Identify which cell holds the provided text, then report its [X, Y] central coordinate. 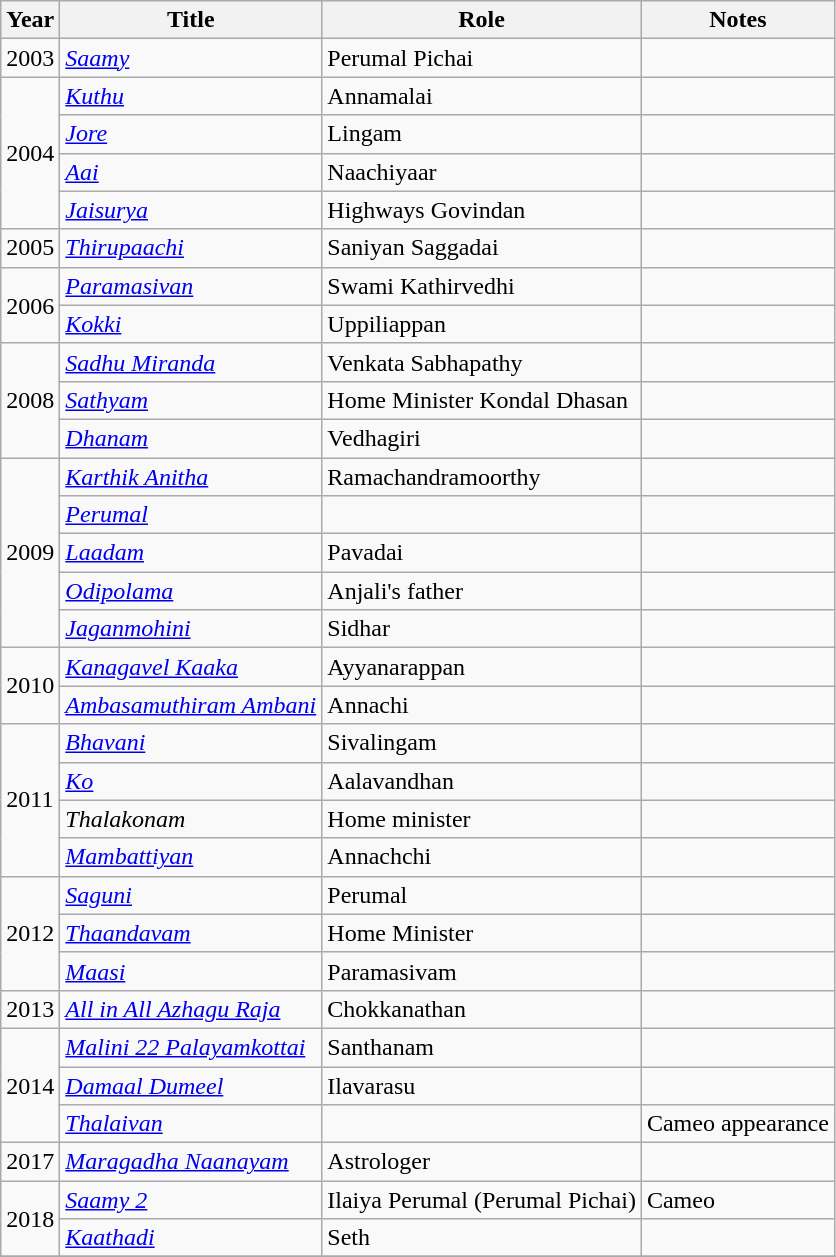
Sadhu Miranda [191, 362]
Kokki [191, 324]
Bhavani [191, 743]
2014 [30, 1085]
Karthik Anitha [191, 477]
2005 [30, 248]
Paramasivam [482, 971]
Annamalai [482, 96]
Venkata Sabhapathy [482, 362]
Home Minister [482, 933]
2006 [30, 305]
Saamy 2 [191, 1200]
Lingam [482, 134]
Naachiyaar [482, 172]
Annachi [482, 705]
Kaathadi [191, 1238]
Seth [482, 1238]
Saniyan Saggadai [482, 248]
Ramachandramoorthy [482, 477]
2013 [30, 1009]
Kuthu [191, 96]
Cameo [738, 1200]
Aai [191, 172]
Title [191, 20]
2012 [30, 933]
2010 [30, 686]
Vedhagiri [482, 438]
Sidhar [482, 629]
Dhanam [191, 438]
Aalavandhan [482, 781]
Notes [738, 20]
Sivalingam [482, 743]
Thaandavam [191, 933]
2017 [30, 1162]
Thalakonam [191, 819]
All in All Azhagu Raja [191, 1009]
Anjali's father [482, 591]
Paramasivan [191, 286]
Home Minister Kondal Dhasan [482, 400]
Laadam [191, 553]
Swami Kathirvedhi [482, 286]
2004 [30, 153]
Year [30, 20]
Maragadha Naanayam [191, 1162]
Astrologer [482, 1162]
Perumal Pichai [482, 58]
Chokkanathan [482, 1009]
Ambasamuthiram Ambani [191, 705]
2008 [30, 400]
Ayyanarappan [482, 667]
Malini 22 Palayamkottai [191, 1047]
Pavadai [482, 553]
Santhanam [482, 1047]
2011 [30, 800]
Role [482, 20]
Ko [191, 781]
Saguni [191, 895]
Mambattiyan [191, 857]
2003 [30, 58]
Damaal Dumeel [191, 1085]
Saamy [191, 58]
2018 [30, 1219]
Uppiliappan [482, 324]
Annachchi [482, 857]
2009 [30, 553]
Odipolama [191, 591]
Highways Govindan [482, 210]
Jaganmohini [191, 629]
Home minister [482, 819]
Cameo appearance [738, 1124]
Jaisurya [191, 210]
Thalaivan [191, 1124]
Ilaiya Perumal (Perumal Pichai) [482, 1200]
Thirupaachi [191, 248]
Jore [191, 134]
Kanagavel Kaaka [191, 667]
Sathyam [191, 400]
Maasi [191, 971]
Ilavarasu [482, 1085]
